Extract the [X, Y] coordinate from the center of the cell holding the provided text.  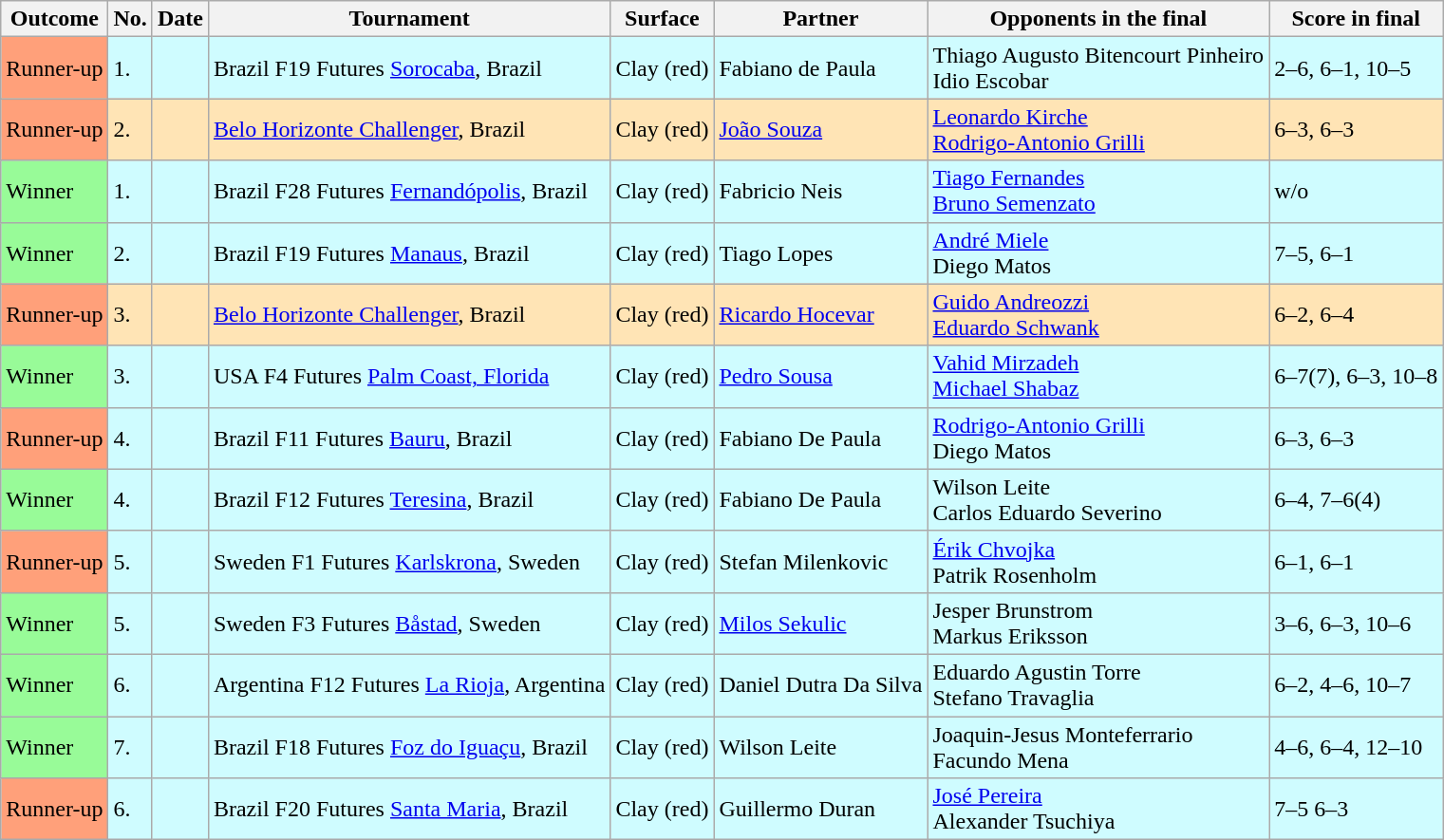
4–6, 6–4, 12–10 [1356, 746]
7. [130, 746]
Sweden F1 Futures Karlskrona, Sweden [408, 562]
Score in final [1356, 19]
Fabiano de Paula [820, 68]
Jesper Brunstrom Markus Eriksson [1098, 623]
Stefan Milenkovic [820, 562]
6–2, 6–4 [1356, 315]
Brazil F28 Futures Fernandópolis, Brazil [408, 192]
7–5, 6–1 [1356, 252]
Brazil F12 Futures Teresina, Brazil [408, 499]
Ricardo Hocevar [820, 315]
José Pereira Alexander Tsuchiya [1098, 809]
Argentina F12 Futures La Rioja, Argentina [408, 685]
6–2, 4–6, 10–7 [1356, 685]
Vahid Mirzadeh Michael Shabaz [1098, 376]
Pedro Sousa [820, 376]
Joaquin-Jesus Monteferrario Facundo Mena [1098, 746]
2–6, 6–1, 10–5 [1356, 68]
Érik Chvojka Patrik Rosenholm [1098, 562]
Guillermo Duran [820, 809]
Brazil F11 Futures Bauru, Brazil [408, 439]
João Souza [820, 129]
Surface [663, 19]
7–5 6–3 [1356, 809]
USA F4 Futures Palm Coast, Florida [408, 376]
Daniel Dutra Da Silva [820, 685]
No. [130, 19]
Tiago Lopes [820, 252]
Sweden F3 Futures Båstad, Sweden [408, 623]
6–7(7), 6–3, 10–8 [1356, 376]
Guido Andreozzi Eduardo Schwank [1098, 315]
Milos Sekulic [820, 623]
Leonardo Kirche Rodrigo-Antonio Grilli [1098, 129]
Wilson Leite [820, 746]
Tournament [408, 19]
6–4, 7–6(4) [1356, 499]
Date [180, 19]
Brazil F19 Futures Sorocaba, Brazil [408, 68]
Thiago Augusto Bitencourt Pinheiro Idio Escobar [1098, 68]
6–1, 6–1 [1356, 562]
3–6, 6–3, 10–6 [1356, 623]
Brazil F19 Futures Manaus, Brazil [408, 252]
Partner [820, 19]
Wilson Leite Carlos Eduardo Severino [1098, 499]
Tiago Fernandes Bruno Semenzato [1098, 192]
Eduardo Agustin Torre Stefano Travaglia [1098, 685]
André Miele Diego Matos [1098, 252]
Fabricio Neis [820, 192]
Brazil F18 Futures Foz do Iguaçu, Brazil [408, 746]
Outcome [55, 19]
w/o [1356, 192]
Rodrigo-Antonio Grilli Diego Matos [1098, 439]
Opponents in the final [1098, 19]
Brazil F20 Futures Santa Maria, Brazil [408, 809]
